From the cell containing the given text, extract its center point as (x, y) coordinate. 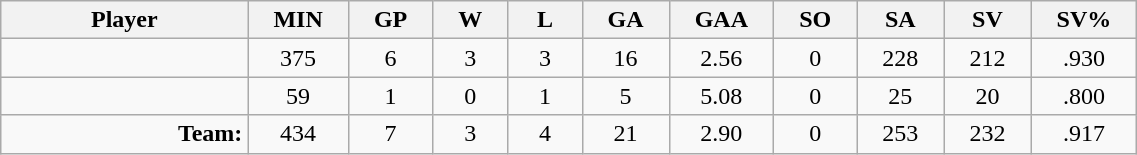
SV% (1084, 20)
5.08 (721, 96)
59 (298, 96)
7 (390, 134)
5 (626, 96)
SA (900, 20)
Player (124, 20)
375 (298, 58)
212 (988, 58)
GP (390, 20)
SO (816, 20)
.800 (1084, 96)
GAA (721, 20)
.917 (1084, 134)
4 (545, 134)
16 (626, 58)
W (470, 20)
GA (626, 20)
.930 (1084, 58)
434 (298, 134)
MIN (298, 20)
L (545, 20)
232 (988, 134)
228 (900, 58)
21 (626, 134)
Team: (124, 134)
253 (900, 134)
20 (988, 96)
2.56 (721, 58)
25 (900, 96)
2.90 (721, 134)
6 (390, 58)
SV (988, 20)
